For the text-containing cell, return its midpoint in (X, Y) coordinate format. 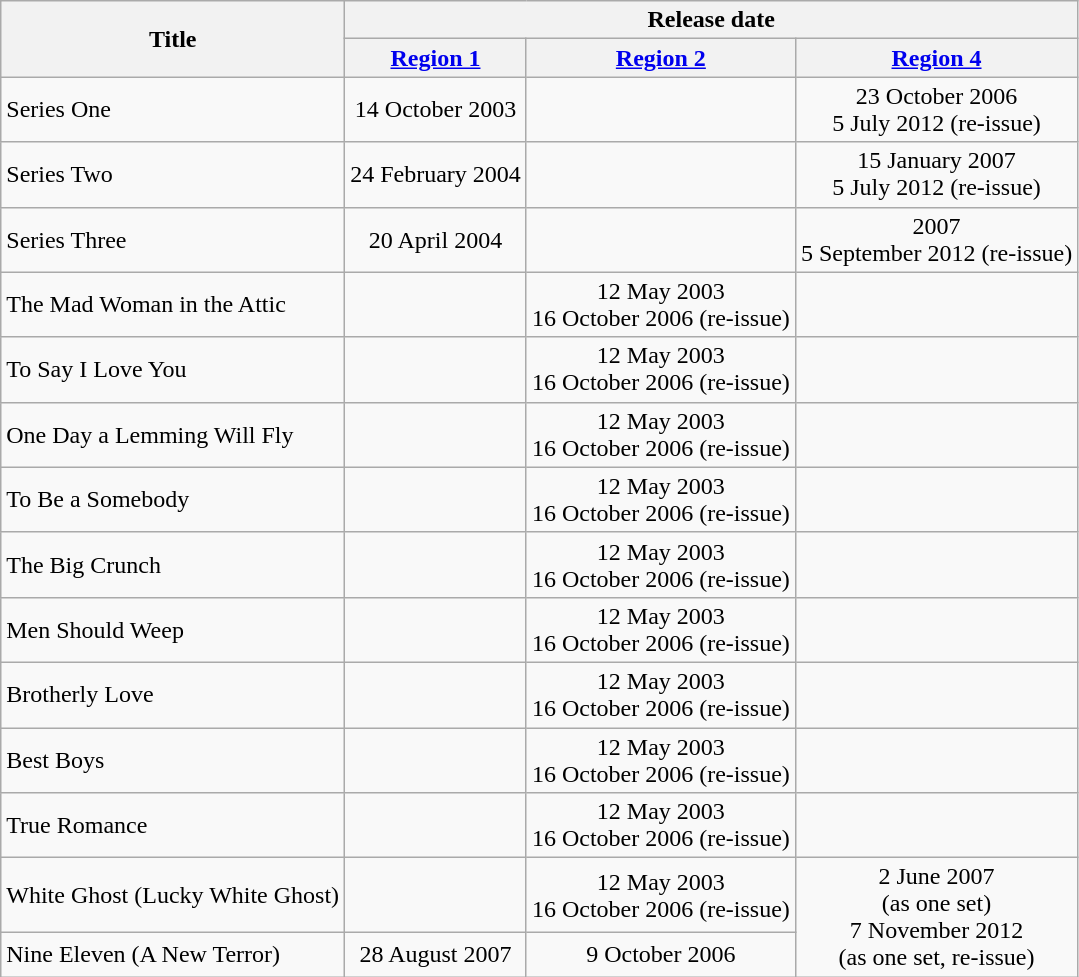
To Say I Love You (173, 370)
Title (173, 39)
Release date (712, 20)
To Be a Somebody (173, 500)
Best Boys (173, 760)
White Ghost (Lucky White Ghost) (173, 896)
Series One (173, 110)
Region 1 (436, 58)
Series Three (173, 240)
24 February 2004 (436, 174)
One Day a Lemming Will Fly (173, 434)
The Mad Woman in the Attic (173, 304)
14 October 2003 (436, 110)
Brotherly Love (173, 694)
20 April 2004 (436, 240)
True Romance (173, 826)
Series Two (173, 174)
28 August 2007 (436, 955)
2 June 2007(as one set)7 November 2012(as one set, re-issue) (936, 918)
Men Should Weep (173, 630)
Region 4 (936, 58)
The Big Crunch (173, 564)
9 October 2006 (660, 955)
Nine Eleven (A New Terror) (173, 955)
20075 September 2012 (re-issue) (936, 240)
15 January 20075 July 2012 (re-issue) (936, 174)
Region 2 (660, 58)
23 October 20065 July 2012 (re-issue) (936, 110)
